Find where the given text appears and provide that cell's center as [x, y] coordinate. 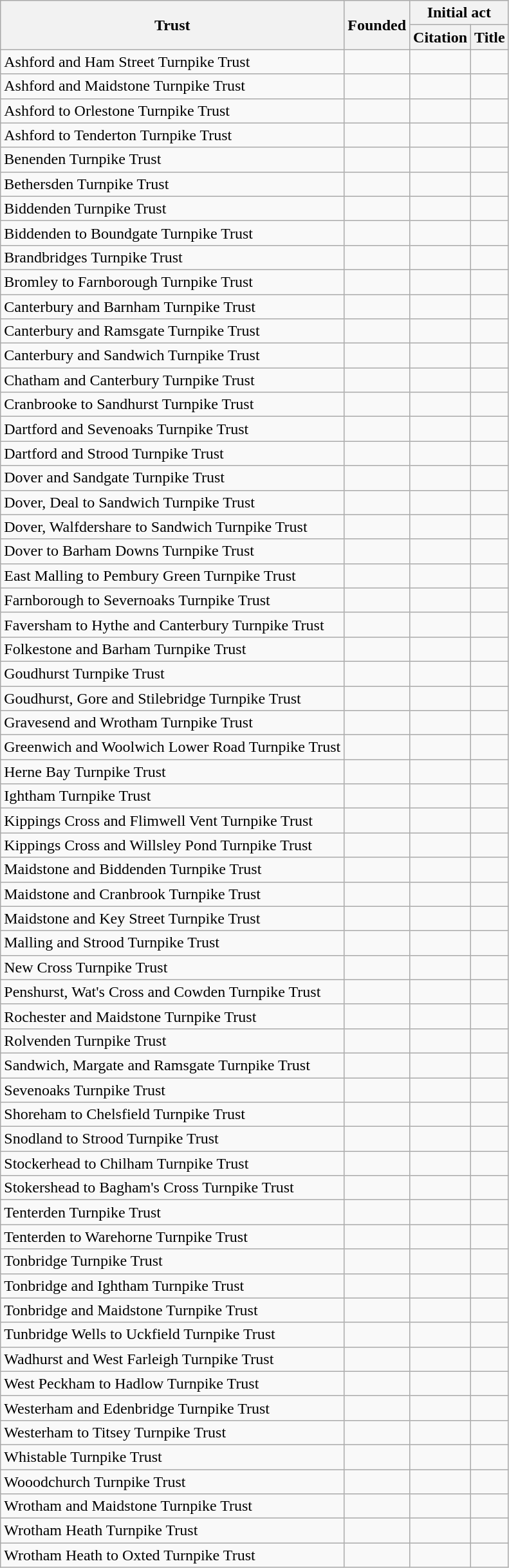
Canterbury and Ramsgate Turnpike Trust [172, 331]
Dartford and Sevenoaks Turnpike Trust [172, 429]
Tonbridge Turnpike Trust [172, 1261]
Herne Bay Turnpike Trust [172, 772]
Shoreham to Chelsfield Turnpike Trust [172, 1115]
Dover and Sandgate Turnpike Trust [172, 478]
Sandwich, Margate and Ramsgate Turnpike Trust [172, 1065]
Dover to Barham Downs Turnpike Trust [172, 551]
Dover, Walfdershare to Sandwich Turnpike Trust [172, 527]
Ashford and Ham Street Turnpike Trust [172, 62]
Biddenden Turnpike Trust [172, 208]
Rolvenden Turnpike Trust [172, 1041]
Malling and Strood Turnpike Trust [172, 943]
New Cross Turnpike Trust [172, 967]
Sevenoaks Turnpike Trust [172, 1090]
Cranbrooke to Sandhurst Turnpike Trust [172, 405]
Benenden Turnpike Trust [172, 160]
Tunbridge Wells to Uckfield Turnpike Trust [172, 1335]
Dartford and Strood Turnpike Trust [172, 453]
Tonbridge and Ightham Turnpike Trust [172, 1286]
Brandbridges Turnpike Trust [172, 257]
Title [490, 37]
Kippings Cross and Willsley Pond Turnpike Trust [172, 845]
Faversham to Hythe and Canterbury Turnpike Trust [172, 624]
Chatham and Canterbury Turnpike Trust [172, 380]
Bethersden Turnpike Trust [172, 184]
Canterbury and Sandwich Turnpike Trust [172, 356]
Rochester and Maidstone Turnpike Trust [172, 1016]
Stokershead to Bagham's Cross Turnpike Trust [172, 1188]
Penshurst, Wat's Cross and Cowden Turnpike Trust [172, 992]
West Peckham to Hadlow Turnpike Trust [172, 1383]
Wooodchurch Turnpike Trust [172, 1481]
Goudhurst, Gore and Stilebridge Turnpike Trust [172, 698]
Founded [377, 25]
Citation [440, 37]
Gravesend and Wrotham Turnpike Trust [172, 723]
Canterbury and Barnham Turnpike Trust [172, 307]
Wrotham Heath Turnpike Trust [172, 1531]
Bromley to Farnborough Turnpike Trust [172, 282]
Initial act [459, 13]
Farnborough to Severnoaks Turnpike Trust [172, 600]
Whistable Turnpike Trust [172, 1457]
Folkestone and Barham Turnpike Trust [172, 649]
Stockerhead to Chilham Turnpike Trust [172, 1163]
Maidstone and Key Street Turnpike Trust [172, 918]
Trust [172, 25]
Tonbridge and Maidstone Turnpike Trust [172, 1310]
East Malling to Pembury Green Turnpike Trust [172, 576]
Biddenden to Boundgate Turnpike Trust [172, 233]
Ashford to Orlestone Turnpike Trust [172, 111]
Greenwich and Woolwich Lower Road Turnpike Trust [172, 747]
Ashford and Maidstone Turnpike Trust [172, 86]
Ashford to Tenderton Turnpike Trust [172, 135]
Dover, Deal to Sandwich Turnpike Trust [172, 502]
Wrotham and Maidstone Turnpike Trust [172, 1506]
Snodland to Strood Turnpike Trust [172, 1139]
Kippings Cross and Flimwell Vent Turnpike Trust [172, 821]
Wadhurst and West Farleigh Turnpike Trust [172, 1359]
Wrotham Heath to Oxted Turnpike Trust [172, 1555]
Tenterden to Warehorne Turnpike Trust [172, 1237]
Maidstone and Biddenden Turnpike Trust [172, 870]
Goudhurst Turnpike Trust [172, 673]
Westerham to Titsey Turnpike Trust [172, 1432]
Westerham and Edenbridge Turnpike Trust [172, 1408]
Tenterden Turnpike Trust [172, 1212]
Ightham Turnpike Trust [172, 796]
Maidstone and Cranbrook Turnpike Trust [172, 894]
